Capture the cell that displays the provided text and extract its [x, y] central coordinate. 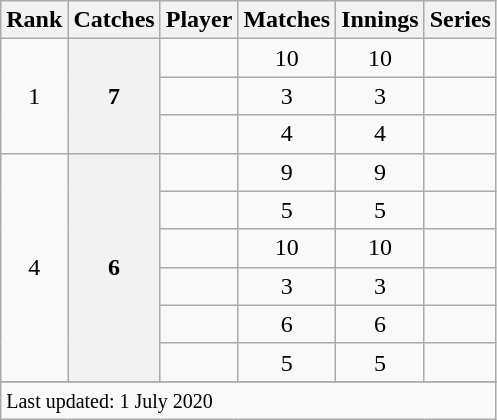
1 [34, 96]
Series [460, 20]
Last updated: 1 July 2020 [249, 400]
Innings [380, 20]
Catches [114, 20]
Rank [34, 20]
7 [114, 96]
Matches [287, 20]
Player [199, 20]
